Search for the cell housing the specified text and yield its [X, Y] center coordinate. 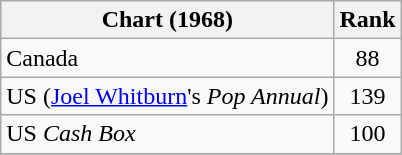
100 [368, 134]
Rank [368, 20]
US (Joel Whitburn's Pop Annual) [168, 96]
88 [368, 58]
139 [368, 96]
US Cash Box [168, 134]
Canada [168, 58]
Chart (1968) [168, 20]
